Capture the cell that displays the provided text and extract its [X, Y] central coordinate. 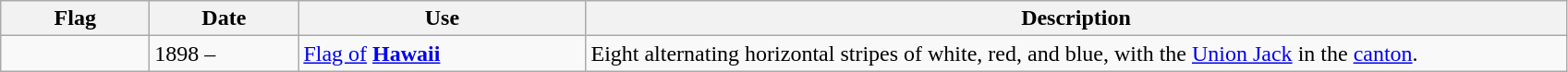
Eight alternating horizontal stripes of white, red, and blue, with the Union Jack in the canton. [1076, 54]
1898 – [224, 54]
Flag of Hawaii [442, 54]
Date [224, 18]
Use [442, 18]
Flag [76, 18]
Description [1076, 18]
